Pinpoint the cell where the given text exists, returning its [x, y] midpoint coordinate. 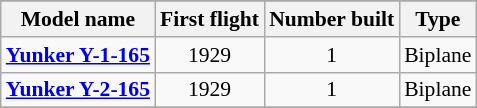
Model name [78, 19]
Yunker Y-1-165 [78, 55]
Number built [332, 19]
First flight [210, 19]
Type [438, 19]
Yunker Y-2-165 [78, 90]
